Detect which cell encompasses the target text, then output its (x, y) center coordinate. 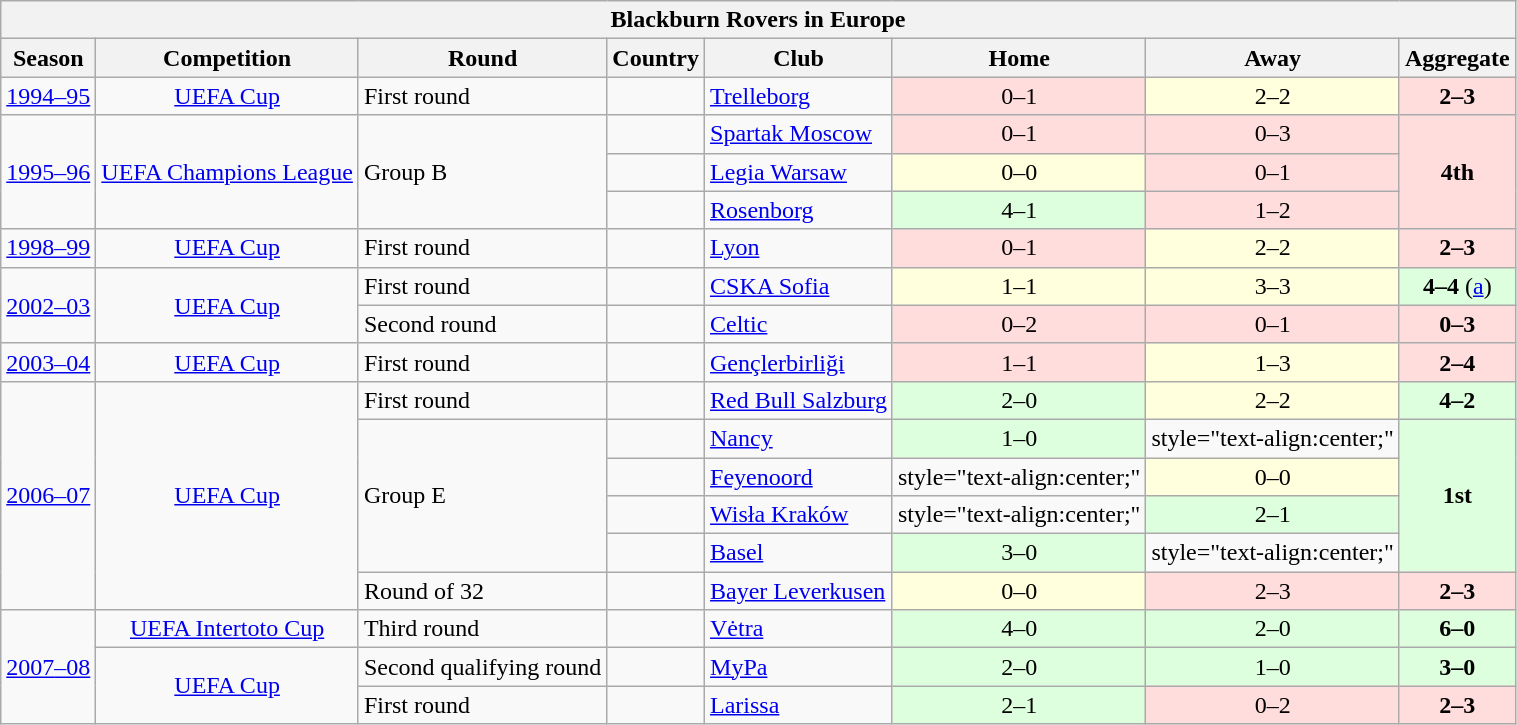
Club (799, 58)
Wisła Kraków (799, 515)
Celtic (799, 324)
2002–03 (48, 305)
Nancy (799, 438)
Away (1272, 58)
Group B (482, 172)
Group E (482, 495)
1998–99 (48, 248)
1994–95 (48, 96)
Lyon (799, 248)
1–2 (1272, 210)
1995–96 (48, 172)
UEFA Champions League (228, 172)
Blackburn Rovers in Europe (758, 20)
Rosenborg (799, 210)
Trelleborg (799, 96)
Season (48, 58)
Round of 32 (482, 591)
Spartak Moscow (799, 134)
CSKA Sofia (799, 286)
Feyenoord (799, 477)
4–0 (1018, 629)
6–0 (1457, 629)
Second qualifying round (482, 667)
MyPa (799, 667)
Basel (799, 553)
Red Bull Salzburg (799, 400)
Home (1018, 58)
2007–08 (48, 667)
Aggregate (1457, 58)
Second round (482, 324)
Round (482, 58)
Vėtra (799, 629)
Country (656, 58)
4th (1457, 172)
Third round (482, 629)
4–4 (a) (1457, 286)
4–1 (1018, 210)
Larissa (799, 705)
1–3 (1272, 362)
Bayer Leverkusen (799, 591)
Gençlerbirliği (799, 362)
2006–07 (48, 495)
Legia Warsaw (799, 172)
2003–04 (48, 362)
1st (1457, 495)
3–3 (1272, 286)
2–4 (1457, 362)
UEFA Intertoto Cup (228, 629)
4–2 (1457, 400)
Competition (228, 58)
